For the text-containing cell, return its midpoint in (x, y) coordinate format. 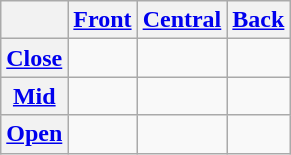
Back (258, 20)
Open (34, 134)
Front (102, 20)
Mid (34, 96)
Close (34, 58)
Central (182, 20)
